Find where the given text appears and provide that cell's center as [x, y] coordinate. 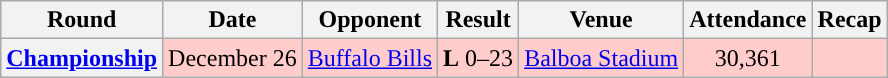
December 26 [233, 58]
30,361 [748, 58]
Round [82, 20]
Attendance [748, 20]
Championship [82, 58]
Result [478, 20]
Balboa Stadium [602, 58]
Venue [602, 20]
Recap [850, 20]
Opponent [370, 20]
Date [233, 20]
Buffalo Bills [370, 58]
L 0–23 [478, 58]
